Determine the (X, Y) coordinate at the center of the cell enclosing the given text.  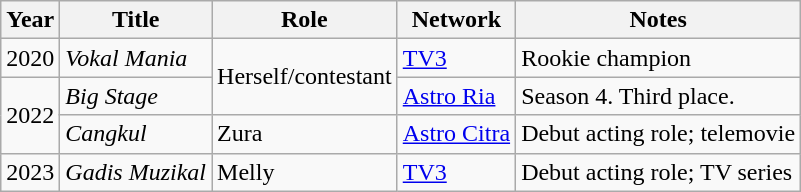
Title (136, 20)
Astro Citra (456, 134)
Melly (305, 172)
2020 (30, 58)
Herself/contestant (305, 77)
Big Stage (136, 96)
Rookie champion (658, 58)
Role (305, 20)
Network (456, 20)
Vokal Mania (136, 58)
Gadis Muzikal (136, 172)
2023 (30, 172)
Zura (305, 134)
Debut acting role; telemovie (658, 134)
Debut acting role; TV series (658, 172)
Year (30, 20)
Season 4. Third place. (658, 96)
2022 (30, 115)
Notes (658, 20)
Cangkul (136, 134)
Astro Ria (456, 96)
